Capture the cell that displays the provided text and extract its (X, Y) central coordinate. 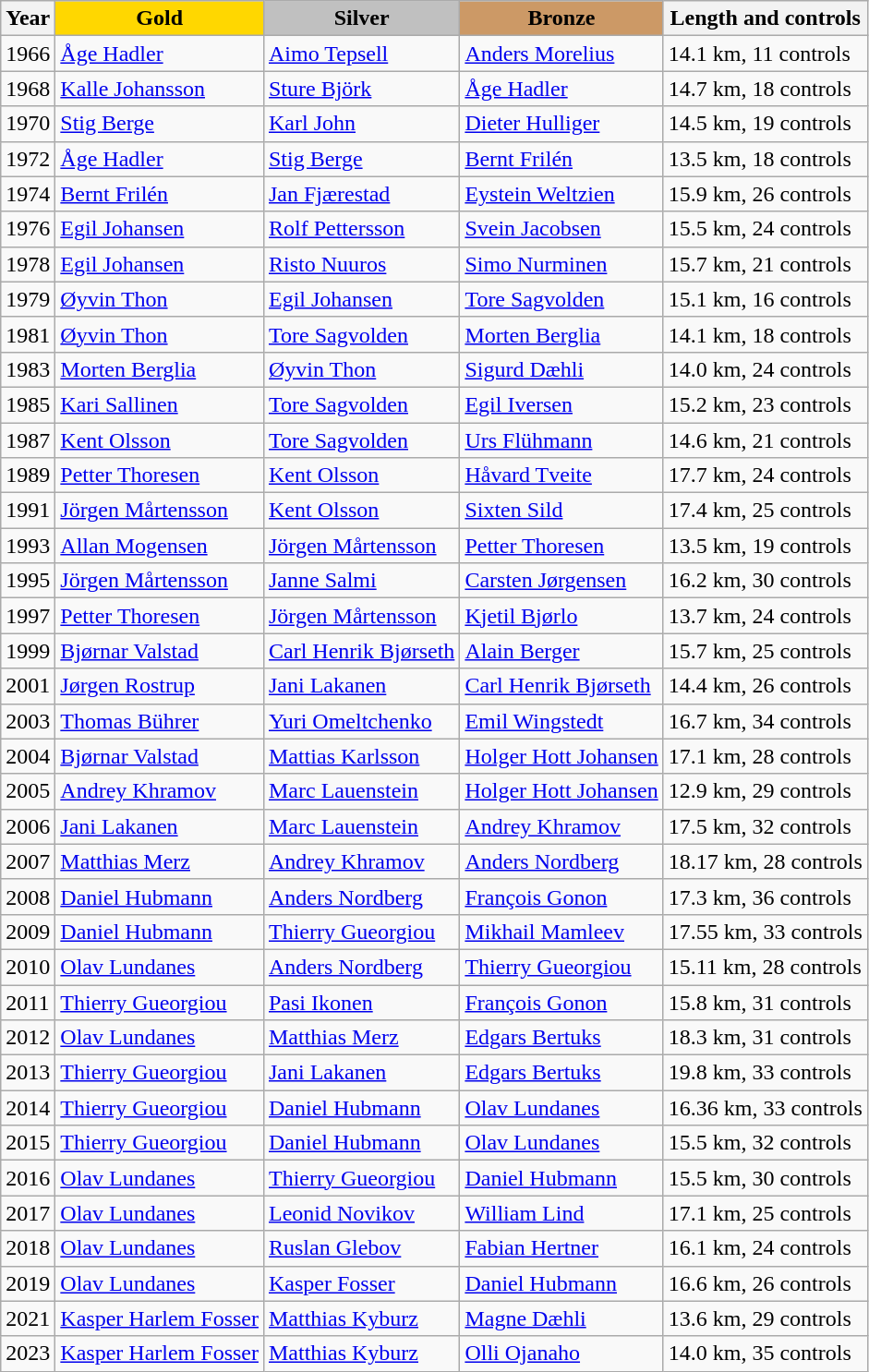
19.8 km, 33 controls (765, 1073)
Ruslan Glebov (361, 1248)
13.7 km, 24 controls (765, 616)
Kari Sallinen (160, 404)
2007 (28, 861)
Egil Iversen (561, 404)
Mattias Karlsson (361, 756)
2013 (28, 1073)
16.6 km, 26 controls (765, 1283)
Risto Nuuros (361, 264)
13.6 km, 29 controls (765, 1318)
Aimo Tepsell (361, 54)
1993 (28, 546)
Håvard Tveite (561, 475)
1985 (28, 404)
17.1 km, 25 controls (765, 1213)
1968 (28, 89)
14.7 km, 18 controls (765, 89)
15.5 km, 30 controls (765, 1178)
16.2 km, 30 controls (765, 581)
1989 (28, 475)
Jan Fjærestad (361, 194)
Simo Nurminen (561, 264)
18.3 km, 31 controls (765, 1038)
2009 (28, 932)
Carsten Jørgensen (561, 581)
Sigurd Dæhli (561, 369)
2014 (28, 1108)
14.1 km, 18 controls (765, 334)
15.5 km, 24 controls (765, 229)
17.5 km, 32 controls (765, 826)
2010 (28, 967)
1999 (28, 651)
1966 (28, 54)
1976 (28, 229)
2012 (28, 1038)
14.1 km, 11 controls (765, 54)
2017 (28, 1213)
Sture Björk (361, 89)
Kasper Fosser (361, 1283)
Sixten Sild (561, 511)
1974 (28, 194)
1983 (28, 369)
2006 (28, 826)
15.7 km, 25 controls (765, 651)
2005 (28, 791)
1981 (28, 334)
12.9 km, 29 controls (765, 791)
Svein Jacobsen (561, 229)
1997 (28, 616)
1991 (28, 511)
18.17 km, 28 controls (765, 861)
Eystein Weltzien (561, 194)
Emil Wingstedt (561, 721)
Kjetil Bjørlo (561, 616)
Gold (160, 18)
Allan Mogensen (160, 546)
15.1 km, 16 controls (765, 299)
15.9 km, 26 controls (765, 194)
Fabian Hertner (561, 1248)
Length and controls (765, 18)
Kalle Johansson (160, 89)
16.36 km, 33 controls (765, 1108)
17.3 km, 36 controls (765, 897)
Alain Berger (561, 651)
Thomas Bührer (160, 721)
16.1 km, 24 controls (765, 1248)
2008 (28, 897)
2015 (28, 1143)
2021 (28, 1318)
13.5 km, 18 controls (765, 159)
Dieter Hulliger (561, 124)
Olli Ojanaho (561, 1354)
17.1 km, 28 controls (765, 756)
2004 (28, 756)
Bronze (561, 18)
14.0 km, 35 controls (765, 1354)
1972 (28, 159)
Yuri Omeltchenko (361, 721)
1987 (28, 440)
2001 (28, 686)
Janne Salmi (361, 581)
14.5 km, 19 controls (765, 124)
14.6 km, 21 controls (765, 440)
Jørgen Rostrup (160, 686)
Anders Morelius (561, 54)
2018 (28, 1248)
Mikhail Mamleev (561, 932)
Pasi Ikonen (361, 1002)
Magne Dæhli (561, 1318)
1978 (28, 264)
16.7 km, 34 controls (765, 721)
17.55 km, 33 controls (765, 932)
14.0 km, 24 controls (765, 369)
1970 (28, 124)
17.4 km, 25 controls (765, 511)
Karl John (361, 124)
2003 (28, 721)
17.7 km, 24 controls (765, 475)
William Lind (561, 1213)
1995 (28, 581)
14.4 km, 26 controls (765, 686)
15.5 km, 32 controls (765, 1143)
2011 (28, 1002)
15.7 km, 21 controls (765, 264)
15.11 km, 28 controls (765, 967)
2019 (28, 1283)
13.5 km, 19 controls (765, 546)
1979 (28, 299)
Leonid Novikov (361, 1213)
Silver (361, 18)
Rolf Pettersson (361, 229)
2016 (28, 1178)
Urs Flühmann (561, 440)
2023 (28, 1354)
15.8 km, 31 controls (765, 1002)
Year (28, 18)
15.2 km, 23 controls (765, 404)
